Find where the given text appears and provide that cell's center as (x, y) coordinate. 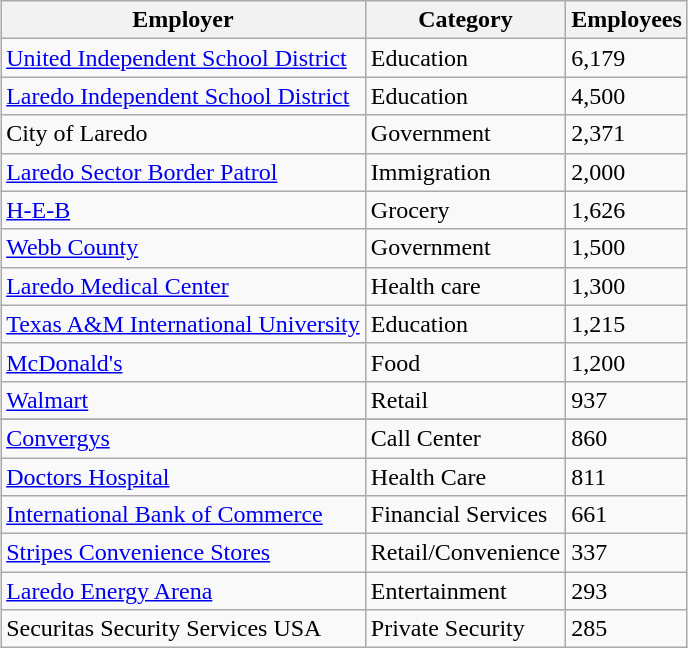
Securitas Security Services USA (184, 629)
H-E-B (184, 210)
Laredo Sector Border Patrol (184, 172)
6,179 (627, 58)
Private Security (465, 629)
811 (627, 477)
City of Laredo (184, 134)
United Independent School District (184, 58)
Category (465, 20)
Laredo Energy Arena (184, 591)
337 (627, 553)
1,200 (627, 362)
285 (627, 629)
2,371 (627, 134)
1,500 (627, 248)
Entertainment (465, 591)
1,215 (627, 324)
937 (627, 400)
Laredo Independent School District (184, 96)
860 (627, 438)
Webb County (184, 248)
Employees (627, 20)
1,300 (627, 286)
Laredo Medical Center (184, 286)
Financial Services (465, 515)
International Bank of Commerce (184, 515)
Texas A&M International University (184, 324)
4,500 (627, 96)
Employer (184, 20)
Walmart (184, 400)
Grocery (465, 210)
Retail (465, 400)
Immigration (465, 172)
Call Center (465, 438)
661 (627, 515)
Convergys (184, 438)
1,626 (627, 210)
Food (465, 362)
293 (627, 591)
Stripes Convenience Stores (184, 553)
Retail/Convenience (465, 553)
2,000 (627, 172)
Doctors Hospital (184, 477)
Health care (465, 286)
McDonald's (184, 362)
Health Care (465, 477)
